Search for the cell housing the specified text and yield its (X, Y) center coordinate. 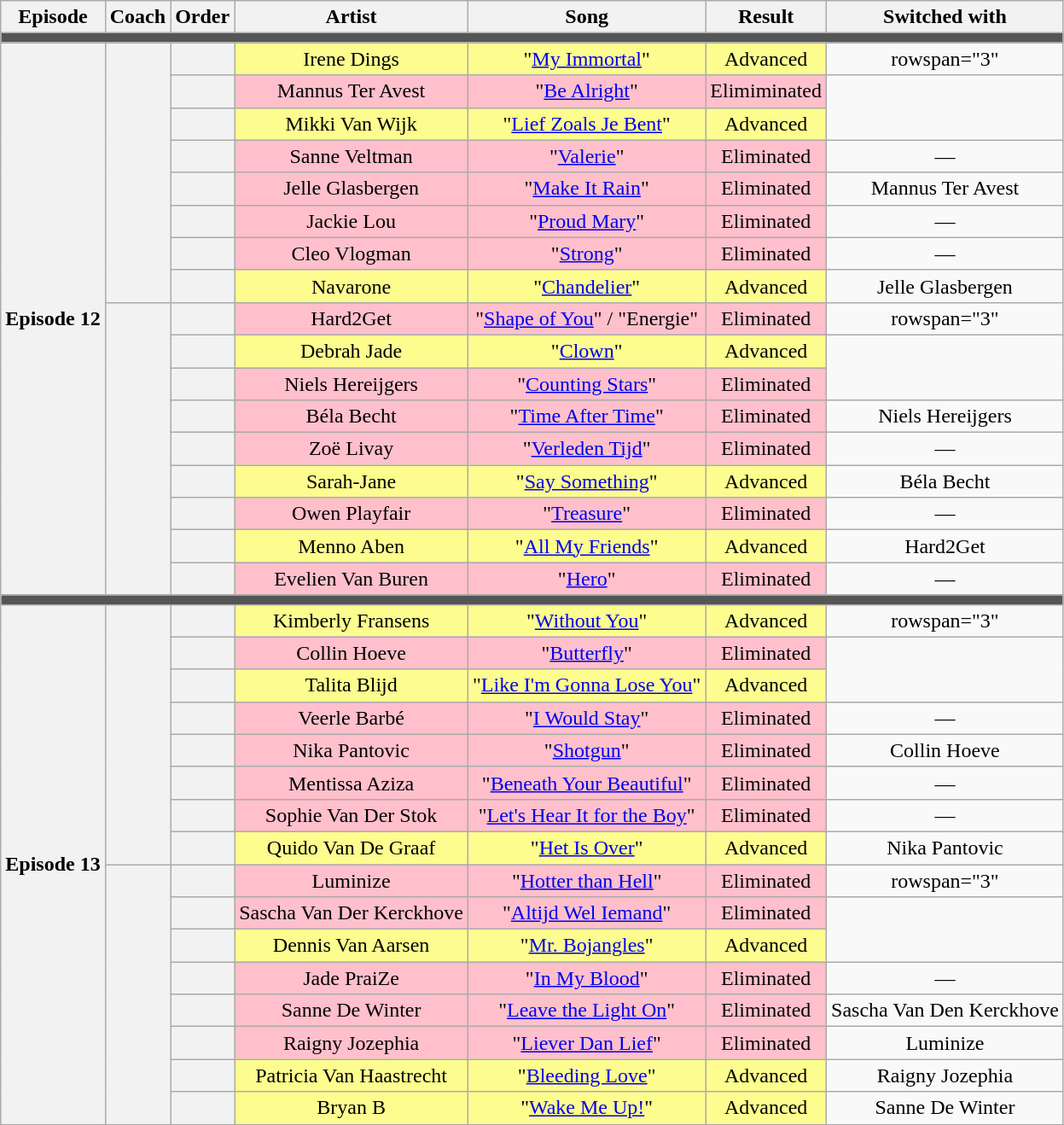
"Like I'm Gonna Lose You" (587, 685)
"Proud Mary" (587, 221)
Jackie Lou (352, 221)
Veerle Barbé (352, 718)
Elimiminated (766, 91)
"I Would Stay" (587, 718)
"Shotgun" (587, 750)
Owen Playfair (352, 514)
Episode (53, 17)
"Treasure" (587, 514)
Order (203, 17)
"Verleden Tijd" (587, 449)
"Counting Stars" (587, 383)
Irene Dings (352, 59)
"Clown" (587, 351)
Kimberly Fransens (352, 621)
Zoë Livay (352, 449)
Sascha Van Der Kerckhove (352, 913)
"Lief Zoals Je Bent" (587, 124)
Dennis Van Aarsen (352, 946)
Menno Aben (352, 546)
"Het Is Over" (587, 848)
Bryan B (352, 1108)
Sascha Van Den Kerckhove (945, 1011)
"Be Alright" (587, 91)
Episode 13 (53, 864)
"Make It Rain" (587, 189)
"Hotter than Hell" (587, 880)
"Bleeding Love" (587, 1075)
Sanne Veltman (352, 156)
"Chandelier" (587, 286)
"Butterfly" (587, 653)
"Altijd Wel Iemand" (587, 913)
"Mr. Bojangles" (587, 946)
Switched with (945, 17)
Talita Blijd (352, 685)
Cleo Vlogman (352, 254)
"Without You" (587, 621)
Jade PraiZe (352, 978)
"Shape of You" / "Energie" (587, 318)
"Time After Time" (587, 417)
"Liever Dan Lief" (587, 1043)
Quido Van De Graaf (352, 848)
"Let's Hear It for the Boy" (587, 815)
Navarone (352, 286)
Mentissa Aziza (352, 783)
"Valerie" (587, 156)
"Say Something" (587, 481)
Mikki Van Wijk (352, 124)
Sophie Van Der Stok (352, 815)
"Hero" (587, 579)
Evelien Van Buren (352, 579)
Debrah Jade (352, 351)
"Leave the Light On" (587, 1011)
Song (587, 17)
Episode 12 (53, 319)
"In My Blood" (587, 978)
"Strong" (587, 254)
Patricia Van Haastrecht (352, 1075)
Sarah-Jane (352, 481)
Result (766, 17)
"Beneath Your Beautiful" (587, 783)
Artist (352, 17)
"All My Friends" (587, 546)
Coach (137, 17)
"Wake Me Up!" (587, 1108)
"My Immortal" (587, 59)
